Determine the [X, Y] coordinate at the center of the cell enclosing the given text.  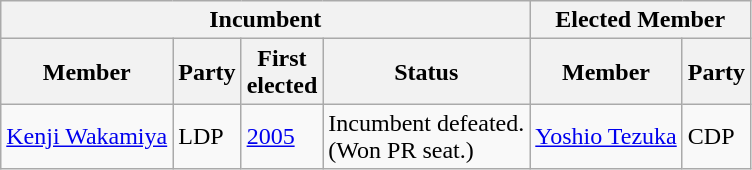
Elected Member [640, 20]
Incumbent defeated.(Won PR seat.) [426, 136]
CDP [716, 136]
Incumbent [266, 20]
Firstelected [282, 72]
LDP [207, 136]
Yoshio Tezuka [606, 136]
2005 [282, 136]
Kenji Wakamiya [87, 136]
Status [426, 72]
